Provide the [x, y] coordinate of the cell's center where the given text is located.  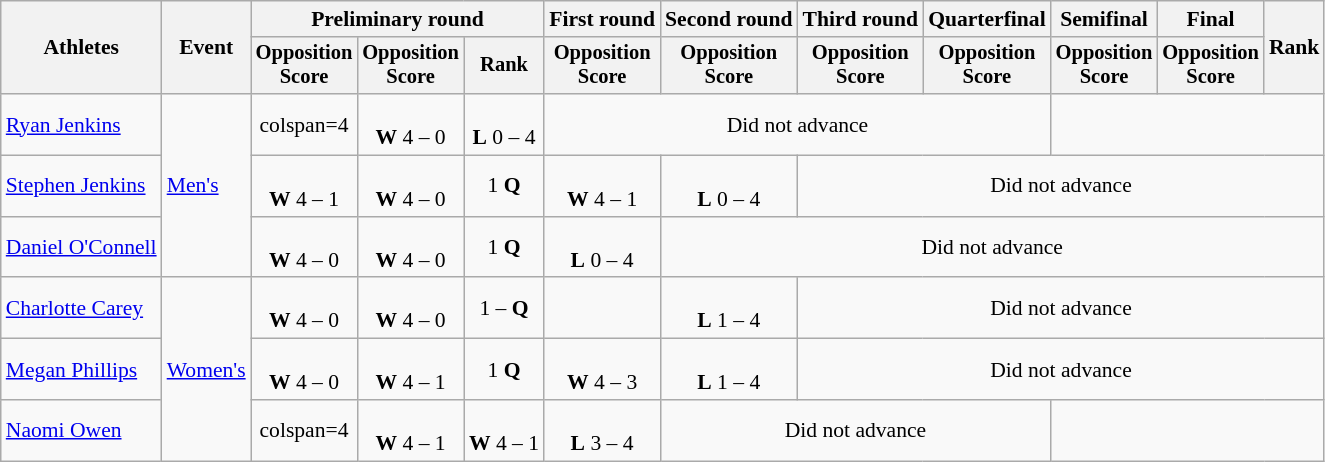
First round [602, 19]
Final [1210, 19]
Semifinal [1104, 19]
Preliminary round [398, 19]
Naomi Owen [82, 430]
L 3 – 4 [602, 430]
Stephen Jenkins [82, 186]
W 4 – 3 [602, 370]
Second round [729, 19]
Third round [861, 19]
Event [206, 48]
Quarterfinal [987, 19]
Men's [206, 186]
1 – Q [504, 308]
Megan Phillips [82, 370]
Women's [206, 370]
Ryan Jenkins [82, 124]
Charlotte Carey [82, 308]
Athletes [82, 48]
Daniel O'Connell [82, 248]
